From the cell containing the given text, extract its center point as (x, y) coordinate. 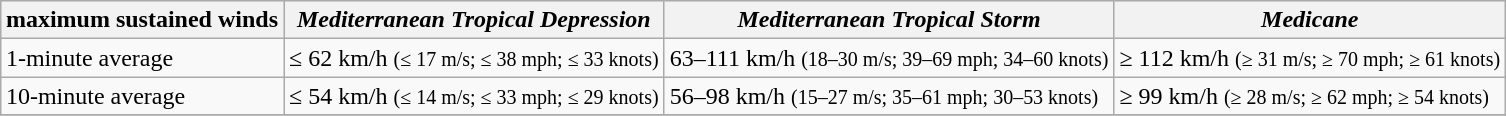
1-minute average (142, 58)
10-minute average (142, 96)
Medicane (1310, 20)
maximum sustained winds (142, 20)
≥ 112 km/h (≥ 31 m/s; ≥ 70 mph; ≥ 61 knots) (1310, 58)
Mediterranean Tropical Storm (889, 20)
Mediterranean Tropical Depression (474, 20)
≤ 62 km/h (≤ 17 m/s; ≤ 38 mph; ≤ 33 knots) (474, 58)
≥ 99 km/h (≥ 28 m/s; ≥ 62 mph; ≥ 54 knots) (1310, 96)
56–98 km/h (15–27 m/s; 35–61 mph; 30–53 knots) (889, 96)
≤ 54 km/h (≤ 14 m/s; ≤ 33 mph; ≤ 29 knots) (474, 96)
63–111 km/h (18–30 m/s; 39–69 mph; 34–60 knots) (889, 58)
